Search for the cell housing the specified text and yield its (X, Y) center coordinate. 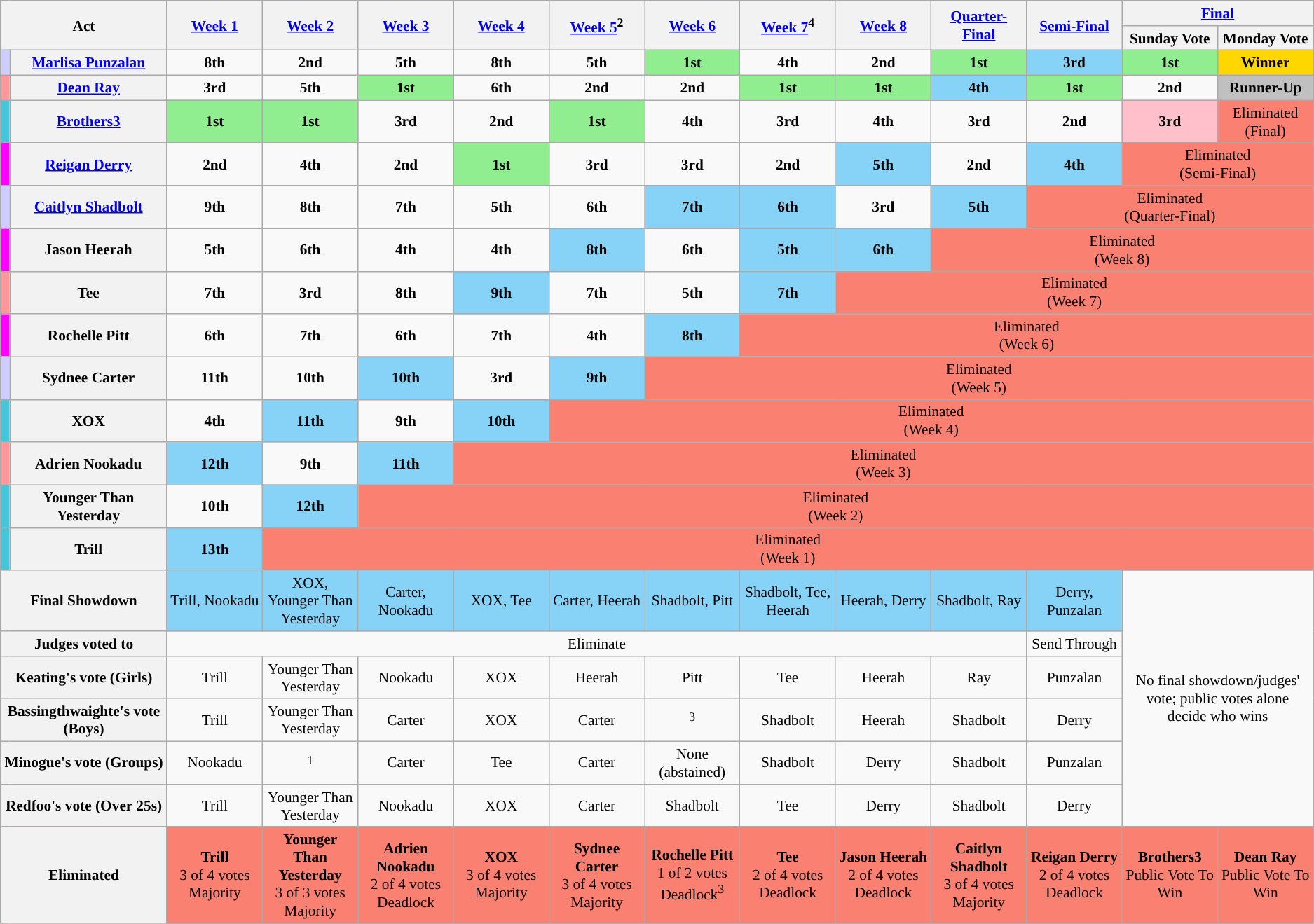
Minogue's vote (Groups) (84, 764)
Jason Heerah (88, 249)
Eliminate (597, 644)
XOX, Younger Than Yesterday (310, 601)
Redfoo's vote (Over 25s) (84, 806)
Brothers3 Public Vote To Win (1170, 876)
Pitt (692, 678)
Carter, Heerah (596, 601)
Heerah, Derry (883, 601)
Ray (979, 678)
Week 8 (883, 25)
Shadbolt, Ray (979, 601)
Week 74 (788, 25)
Bassingthwaighte's vote (Boys) (84, 720)
Brothers3 (88, 122)
Rochelle Pitt 1 of 2 votesDeadlock3 (692, 876)
Week 2 (310, 25)
Trill 3 of 4 votesMajority (214, 876)
Dean Ray (88, 88)
Younger Than Yesterday 3 of 3 votesMajority (310, 876)
Final Showdown (84, 601)
Eliminated(Week 4) (931, 420)
Week 6 (692, 25)
Marlisa Punzalan (88, 63)
Adrien Nookadu (88, 464)
XOX, Tee (501, 601)
Tee 2 of 4 votesDeadlock (788, 876)
Monday Vote (1265, 39)
Send Through (1074, 644)
Shadbolt, Pitt (692, 601)
Act (84, 25)
Week 3 (406, 25)
Eliminated(Week 6) (1027, 335)
None (abstained) (692, 764)
Reigan Derry (88, 164)
Runner-Up (1265, 88)
No final showdown/judges' vote; public votes alone decide who wins (1218, 698)
Carter, Nookadu (406, 601)
Caitlyn Shadbolt (88, 207)
Keating's vote (Girls) (84, 678)
Week 52 (596, 25)
Sydnee Carter 3 of 4 votesMajority (596, 876)
Eliminated(Week 7) (1074, 293)
Caitlyn Shadbolt 3 of 4 votesMajority (979, 876)
Semi-Final (1074, 25)
Trill, Nookadu (214, 601)
Reigan Derry 2 of 4 votesDeadlock (1074, 876)
Week 1 (214, 25)
Shadbolt, Tee, Heerah (788, 601)
Final (1218, 13)
Eliminated(Quarter-Final) (1170, 207)
Eliminated (84, 876)
Eliminated(Week 1) (788, 549)
Rochelle Pitt (88, 335)
1 (310, 764)
3 (692, 720)
Dean Ray Public Vote To Win (1265, 876)
Eliminated(Week 8) (1123, 249)
Derry, Punzalan (1074, 601)
Eliminated(Week 5) (979, 378)
Eliminated(Week 2) (835, 506)
Jason Heerah 2 of 4 votesDeadlock (883, 876)
Judges voted to (84, 644)
Sydnee Carter (88, 378)
Sunday Vote (1170, 39)
XOX 3 of 4 votesMajority (501, 876)
Eliminated(Final) (1265, 122)
Eliminated(Week 3) (883, 464)
Week 4 (501, 25)
Quarter-Final (979, 25)
Winner (1265, 63)
Adrien Nookadu 2 of 4 votesDeadlock (406, 876)
Eliminated(Semi-Final) (1218, 164)
13th (214, 549)
